Determine the [X, Y] coordinate at the center of the cell enclosing the given text.  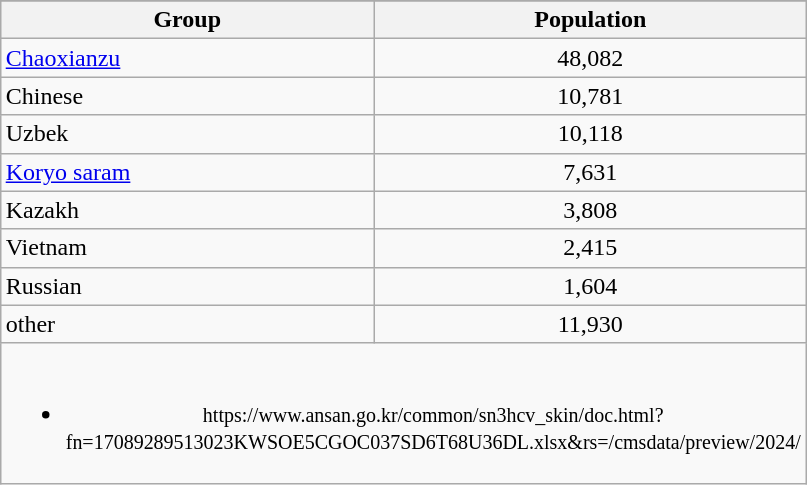
1,604 [590, 286]
11,930 [590, 324]
Koryo saram [187, 172]
7,631 [590, 172]
Russian [187, 286]
48,082 [590, 58]
Chaoxianzu [187, 58]
Group [187, 20]
https://www.ansan.go.kr/common/sn3hcv_skin/doc.html?fn=17089289513023KWSOE5CGOC037SD6T68U36DL.xlsx&rs=/cmsdata/preview/2024/ [403, 413]
other [187, 324]
3,808 [590, 210]
Chinese [187, 96]
Kazakh [187, 210]
2,415 [590, 248]
10,781 [590, 96]
Vietnam [187, 248]
Uzbek [187, 134]
10,118 [590, 134]
Population [590, 20]
